Return (x, y) of the center of cell containing provided text 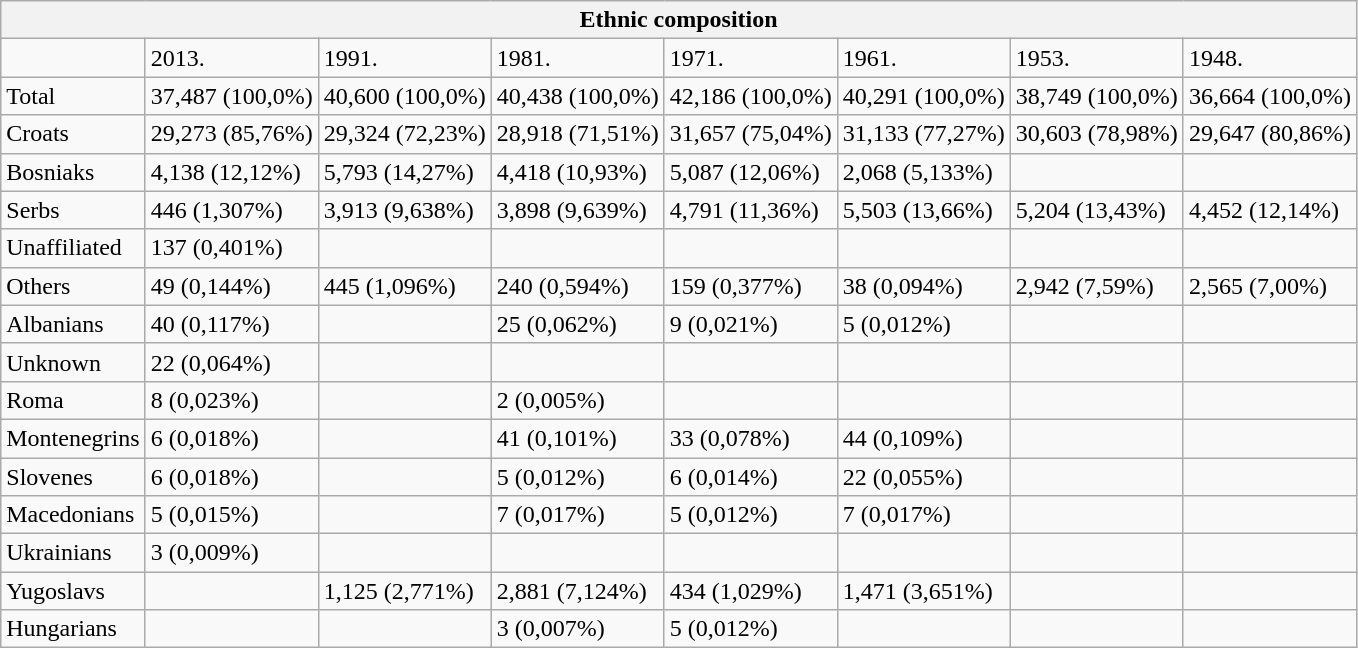
3,898 (9,639%) (578, 210)
37,487 (100,0%) (232, 96)
Roma (73, 400)
Macedonians (73, 515)
36,664 (100,0%) (1270, 96)
4,791 (11,36%) (750, 210)
49 (0,144%) (232, 286)
137 (0,401%) (232, 248)
4,138 (12,12%) (232, 172)
Unknown (73, 362)
40,291 (100,0%) (924, 96)
25 (0,062%) (578, 324)
3,913 (9,638%) (404, 210)
1,125 (2,771%) (404, 591)
Hungarians (73, 629)
4,452 (12,14%) (1270, 210)
30,603 (78,98%) (1096, 134)
3 (0,009%) (232, 553)
6 (0,014%) (750, 477)
Slovenes (73, 477)
33 (0,078%) (750, 438)
445 (1,096%) (404, 286)
42,186 (100,0%) (750, 96)
446 (1,307%) (232, 210)
Croats (73, 134)
240 (0,594%) (578, 286)
5 (0,015%) (232, 515)
5,087 (12,06%) (750, 172)
Yugoslavs (73, 591)
29,324 (72,23%) (404, 134)
31,133 (77,27%) (924, 134)
1971. (750, 58)
40,438 (100,0%) (578, 96)
Ukrainians (73, 553)
40 (0,117%) (232, 324)
5,503 (13,66%) (924, 210)
1948. (1270, 58)
29,273 (85,76%) (232, 134)
2 (0,005%) (578, 400)
159 (0,377%) (750, 286)
22 (0,064%) (232, 362)
1991. (404, 58)
5,793 (14,27%) (404, 172)
1961. (924, 58)
4,418 (10,93%) (578, 172)
40,600 (100,0%) (404, 96)
1981. (578, 58)
Montenegrins (73, 438)
Serbs (73, 210)
29,647 (80,86%) (1270, 134)
Bosniaks (73, 172)
1,471 (3,651%) (924, 591)
Ethnic composition (679, 20)
Unaffiliated (73, 248)
22 (0,055%) (924, 477)
38,749 (100,0%) (1096, 96)
28,918 (71,51%) (578, 134)
41 (0,101%) (578, 438)
Total (73, 96)
8 (0,023%) (232, 400)
2,942 (7,59%) (1096, 286)
2,881 (7,124%) (578, 591)
38 (0,094%) (924, 286)
9 (0,021%) (750, 324)
434 (1,029%) (750, 591)
2,565 (7,00%) (1270, 286)
44 (0,109%) (924, 438)
3 (0,007%) (578, 629)
Albanians (73, 324)
31,657 (75,04%) (750, 134)
1953. (1096, 58)
Others (73, 286)
5,204 (13,43%) (1096, 210)
2013. (232, 58)
2,068 (5,133%) (924, 172)
